Determine the (x, y) coordinate at the center of the cell enclosing the given text.  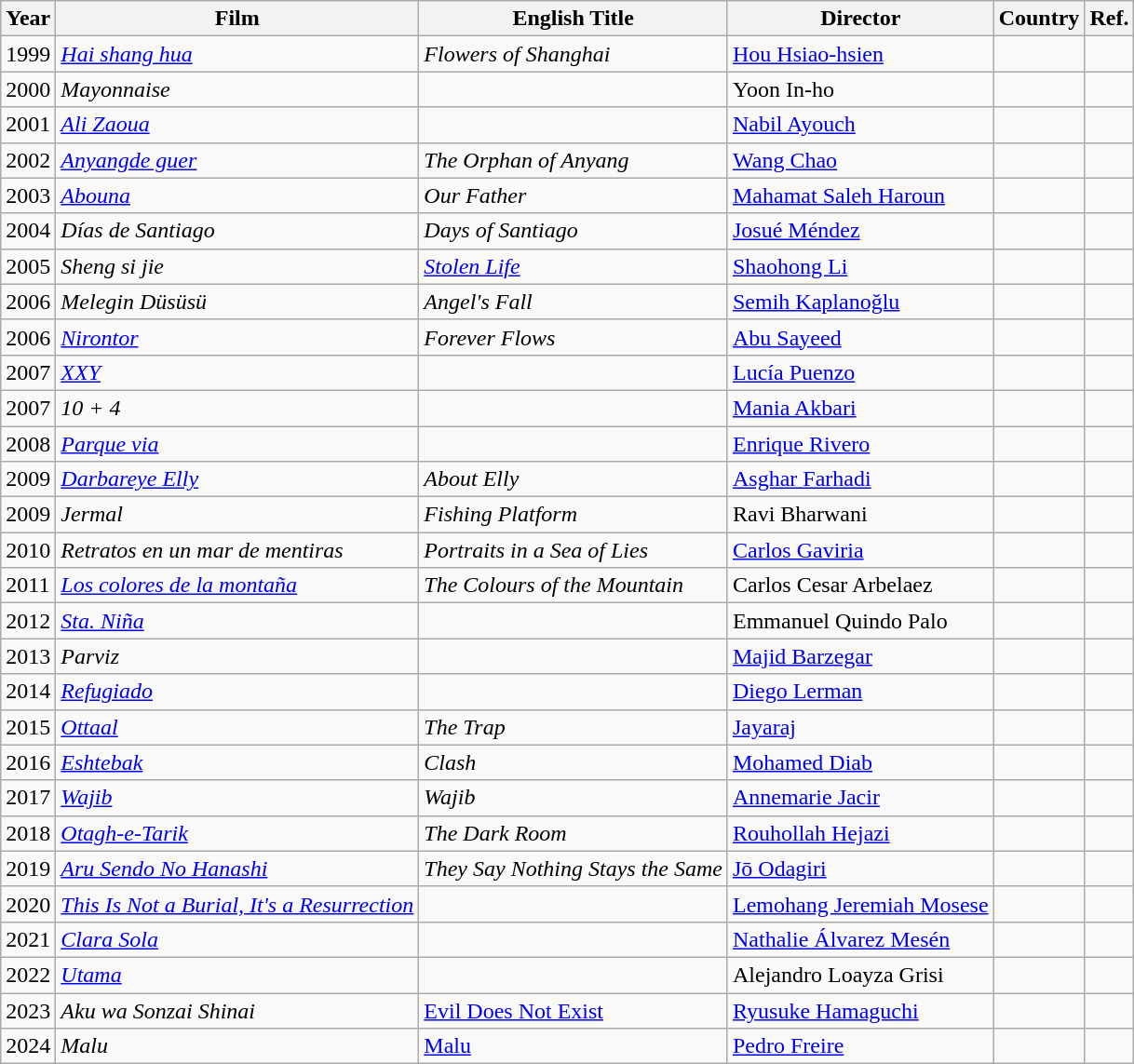
Flowers of Shanghai (574, 54)
Parque via (237, 444)
2016 (28, 762)
They Say Nothing Stays the Same (574, 869)
Lucía Puenzo (860, 372)
Días de Santiago (237, 231)
Majid Barzegar (860, 656)
Mohamed Diab (860, 762)
2022 (28, 975)
Mahamat Saleh Haroun (860, 195)
Ravi Bharwani (860, 515)
Abouna (237, 195)
Nathalie Álvarez Mesén (860, 939)
Pedro Freire (860, 1046)
Jayaraj (860, 727)
Los colores de la montaña (237, 586)
2005 (28, 266)
Aru Sendo No Hanashi (237, 869)
2015 (28, 727)
Otagh-e-Tarik (237, 833)
2018 (28, 833)
Clara Sola (237, 939)
2008 (28, 444)
Fishing Platform (574, 515)
English Title (574, 19)
2002 (28, 160)
Carlos Gaviria (860, 550)
Josué Méndez (860, 231)
Director (860, 19)
2024 (28, 1046)
Ottaal (237, 727)
2017 (28, 798)
1999 (28, 54)
2014 (28, 692)
Emmanuel Quindo Palo (860, 621)
Anyangde guer (237, 160)
2013 (28, 656)
Mania Akbari (860, 408)
Wang Chao (860, 160)
2004 (28, 231)
Retratos en un mar de mentiras (237, 550)
Clash (574, 762)
Forever Flows (574, 337)
Enrique Rivero (860, 444)
Mayonnaise (237, 89)
Darbareye Elly (237, 479)
10 + 4 (237, 408)
Refugiado (237, 692)
Asghar Farhadi (860, 479)
Yoon In-ho (860, 89)
2003 (28, 195)
Film (237, 19)
Parviz (237, 656)
Eshtebak (237, 762)
XXY (237, 372)
The Colours of the Mountain (574, 586)
2021 (28, 939)
Melegin Düsüsü (237, 302)
Diego Lerman (860, 692)
Portraits in a Sea of Lies (574, 550)
Ali Zaoua (237, 125)
The Dark Room (574, 833)
2012 (28, 621)
Hou Hsiao-hsien (860, 54)
Ref. (1110, 19)
Sta. Niña (237, 621)
2023 (28, 1010)
Nirontor (237, 337)
Our Father (574, 195)
Nabil Ayouch (860, 125)
2010 (28, 550)
2000 (28, 89)
About Elly (574, 479)
Sheng si jie (237, 266)
Country (1039, 19)
Angel's Fall (574, 302)
2020 (28, 904)
Jermal (237, 515)
Shaohong Li (860, 266)
Aku wa Sonzai Shinai (237, 1010)
2019 (28, 869)
Utama (237, 975)
2011 (28, 586)
Evil Does Not Exist (574, 1010)
Hai shang hua (237, 54)
Ryusuke Hamaguchi (860, 1010)
Stolen Life (574, 266)
The Trap (574, 727)
Rouhollah Hejazi (860, 833)
Year (28, 19)
Lemohang Jeremiah Mosese (860, 904)
Semih Kaplanoğlu (860, 302)
Jō Odagiri (860, 869)
This Is Not a Burial, It's a Resurrection (237, 904)
2001 (28, 125)
Days of Santiago (574, 231)
Alejandro Loayza Grisi (860, 975)
Annemarie Jacir (860, 798)
Abu Sayeed (860, 337)
The Orphan of Anyang (574, 160)
Carlos Cesar Arbelaez (860, 586)
